For the text-containing cell, return its midpoint in [X, Y] coordinate format. 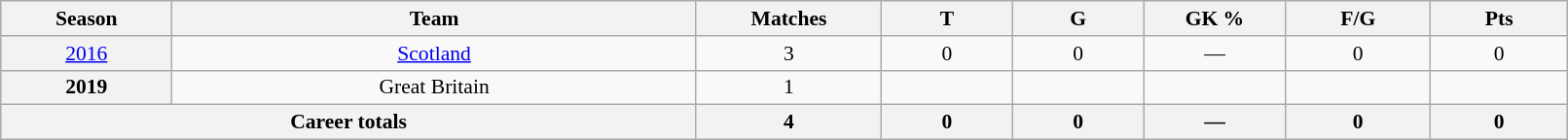
Team [434, 18]
Season [87, 18]
F/G [1358, 18]
1 [788, 87]
Great Britain [434, 87]
Pts [1499, 18]
Matches [788, 18]
3 [788, 53]
2019 [87, 87]
4 [788, 122]
T [948, 18]
GK % [1215, 18]
Scotland [434, 53]
Career totals [348, 122]
2016 [87, 53]
G [1078, 18]
